Determine the [X, Y] coordinate at the center of the cell enclosing the given text.  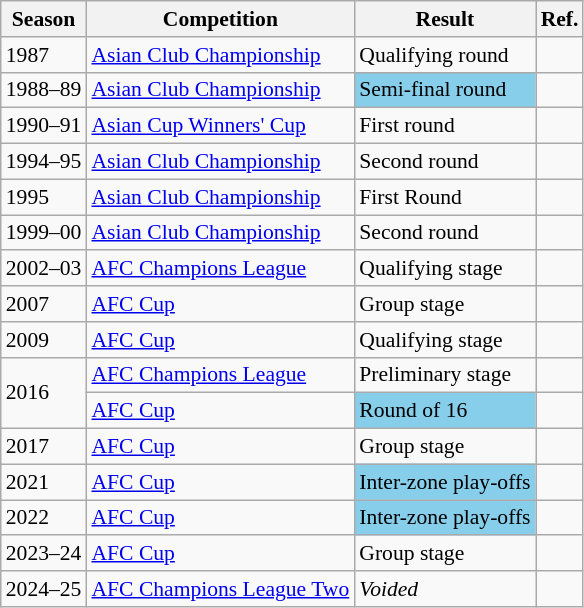
2021 [44, 482]
Preliminary stage [444, 375]
2024–25 [44, 589]
AFC Champions League Two [220, 589]
1999–00 [44, 233]
2022 [44, 518]
Asian Cup Winners' Cup [220, 126]
First Round [444, 197]
1994–95 [44, 162]
Ref. [560, 19]
2016 [44, 392]
1988–89 [44, 90]
1990–91 [44, 126]
2023–24 [44, 554]
First round [444, 126]
1987 [44, 55]
Round of 16 [444, 411]
2007 [44, 304]
Qualifying round [444, 55]
Competition [220, 19]
2009 [44, 340]
Voided [444, 589]
Result [444, 19]
2017 [44, 447]
Semi-final round [444, 90]
1995 [44, 197]
Season [44, 19]
2002–03 [44, 269]
